Identify which cell holds the provided text, then report its [X, Y] central coordinate. 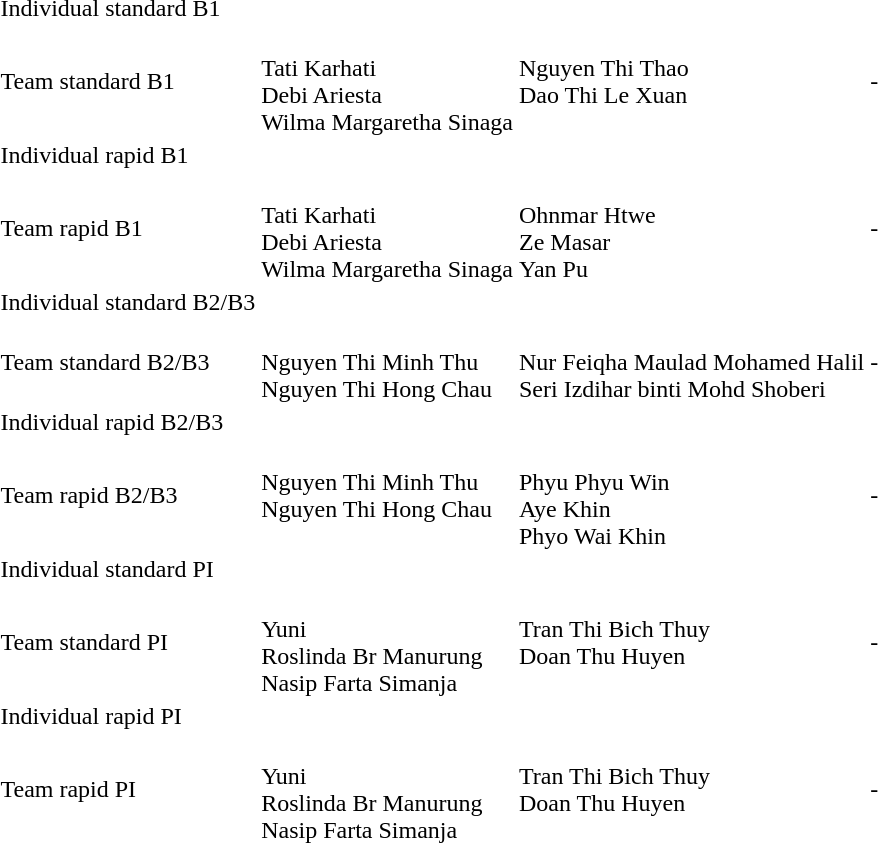
Tran Thi Bich ThuyDoan Thu Huyen [691, 642]
Nur Feiqha Maulad Mohamed HalilSeri Izdihar binti Mohd Shoberi [691, 362]
YuniRoslinda Br ManurungNasip Farta Simanja [388, 642]
Ohnmar HtweZe MasarYan Pu [691, 228]
Nguyen Thi ThaoDao Thi Le Xuan [691, 82]
Phyu Phyu WinAye KhinPhyo Wai Khin [691, 496]
